Extract the (x, y) coordinate from the center of the cell holding the provided text.  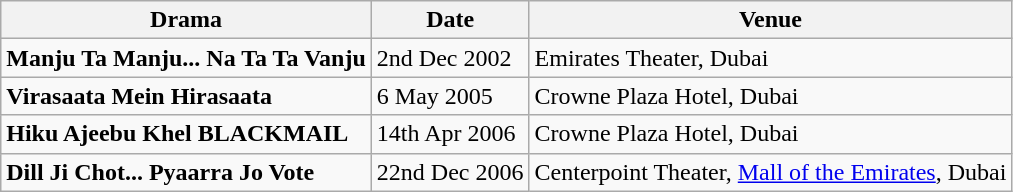
Hiku Ajeebu Khel BLACKMAIL (186, 134)
Dill Ji Chot... Pyaarra Jo Vote (186, 172)
Venue (770, 20)
14th Apr 2006 (450, 134)
Virasaata Mein Hirasaata (186, 96)
2nd Dec 2002 (450, 58)
Emirates Theater, Dubai (770, 58)
Manju Ta Manju... Na Ta Ta Vanju (186, 58)
6 May 2005 (450, 96)
Centerpoint Theater, Mall of the Emirates, Dubai (770, 172)
Drama (186, 20)
Date (450, 20)
22nd Dec 2006 (450, 172)
